Find where the given text appears and provide that cell's center as (x, y) coordinate. 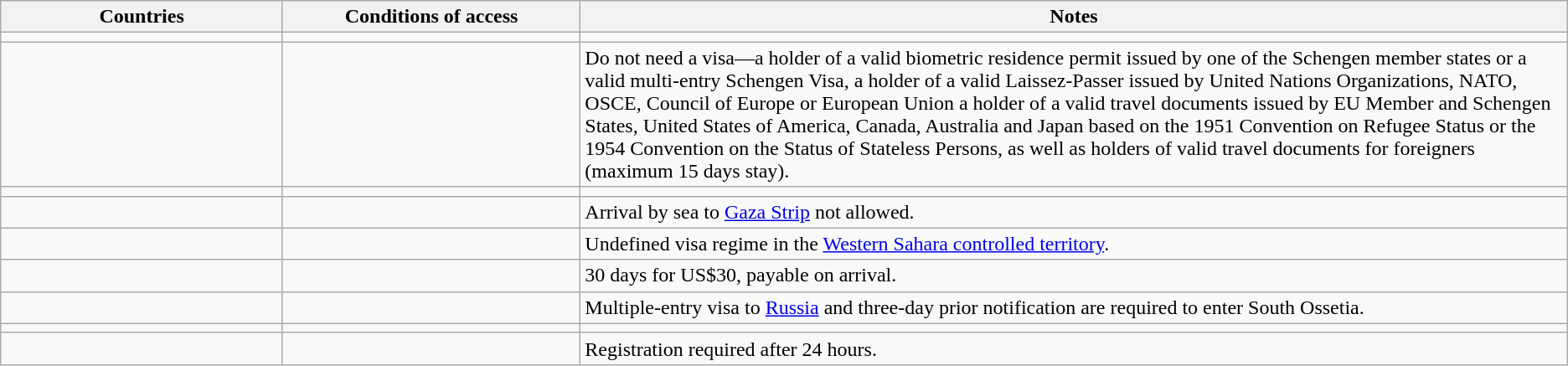
Undefined visa regime in the Western Sahara controlled territory. (1074, 244)
Notes (1074, 17)
Arrival by sea to Gaza Strip not allowed. (1074, 212)
Registration required after 24 hours. (1074, 348)
Conditions of access (431, 17)
Countries (142, 17)
30 days for US$30, payable on arrival. (1074, 276)
Multiple-entry visa to Russia and three-day prior notification are required to enter South Ossetia. (1074, 307)
